Detect which cell encompasses the target text, then output its [X, Y] center coordinate. 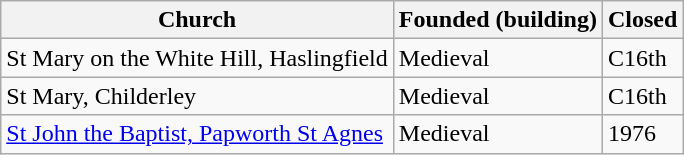
St Mary, Childerley [198, 96]
Closed [642, 20]
St John the Baptist, Papworth St Agnes [198, 134]
St Mary on the White Hill, Haslingfield [198, 58]
1976 [642, 134]
Church [198, 20]
Founded (building) [498, 20]
